Find where the given text appears and provide that cell's center as (X, Y) coordinate. 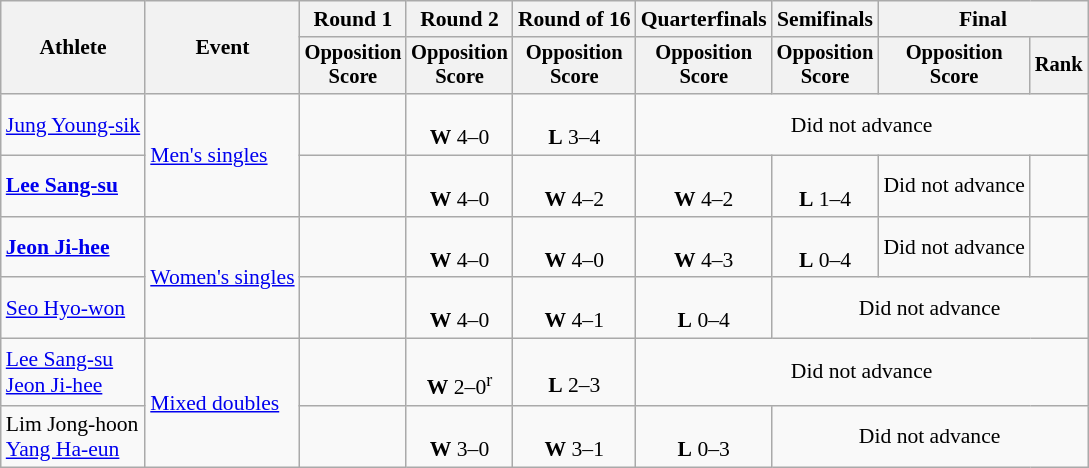
W 2–0r (460, 372)
Final (982, 19)
L 0–3 (704, 436)
Round 1 (354, 19)
L 2–3 (574, 372)
Women's singles (222, 278)
Men's singles (222, 155)
L 3–4 (574, 124)
Round of 16 (574, 19)
Event (222, 48)
Lee Sang-su (73, 186)
Athlete (73, 48)
Jeon Ji-hee (73, 248)
W 3–1 (574, 436)
W 3–0 (460, 436)
Semifinals (826, 19)
Quarterfinals (704, 19)
Lim Jong-hoonYang Ha-eun (73, 436)
Seo Hyo-won (73, 308)
Jung Young-sik (73, 124)
Lee Sang-suJeon Ji-hee (73, 372)
Mixed doubles (222, 403)
W 4–1 (574, 308)
Round 2 (460, 19)
Rank (1059, 66)
W 4–3 (704, 248)
L 1–4 (826, 186)
